Find where the given text appears and provide that cell's center as [X, Y] coordinate. 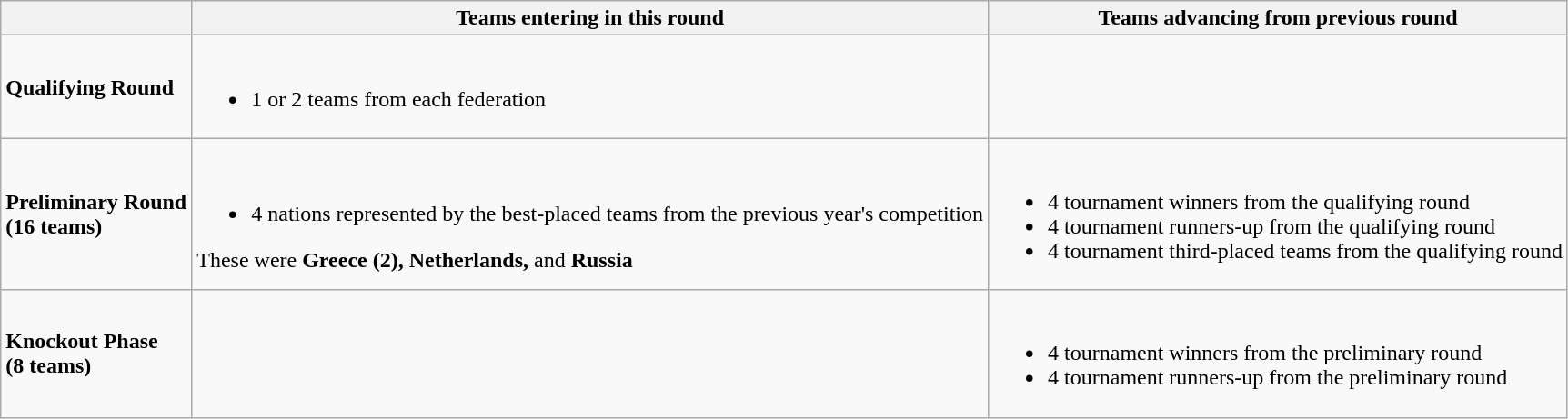
4 tournament winners from the preliminary round4 tournament runners-up from the preliminary round [1279, 354]
Knockout Phase(8 teams) [96, 354]
4 nations represented by the best-placed teams from the previous year's competitionThese were Greece (2), Netherlands, and Russia [590, 214]
Qualifying Round [96, 87]
Teams advancing from previous round [1279, 18]
Preliminary Round(16 teams) [96, 214]
1 or 2 teams from each federation [590, 87]
Teams entering in this round [590, 18]
